For the text-containing cell, return its midpoint in [X, Y] coordinate format. 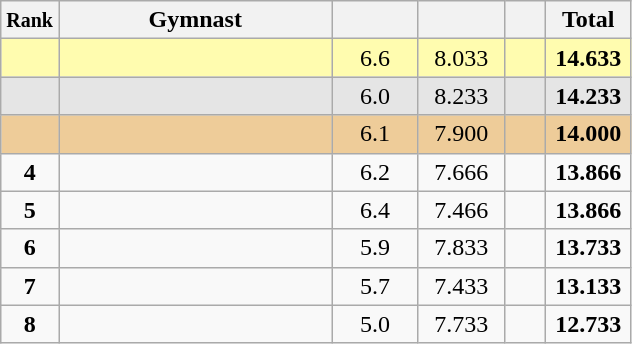
7.900 [461, 134]
6.4 [375, 210]
7.733 [461, 324]
7 [30, 286]
7.433 [461, 286]
5.0 [375, 324]
5.9 [375, 248]
6.2 [375, 172]
Gymnast [195, 20]
4 [30, 172]
14.000 [588, 134]
13.733 [588, 248]
6 [30, 248]
6.6 [375, 58]
8.033 [461, 58]
7.833 [461, 248]
14.233 [588, 96]
12.733 [588, 324]
6.0 [375, 96]
13.133 [588, 286]
6.1 [375, 134]
Rank [30, 20]
8 [30, 324]
8.233 [461, 96]
Total [588, 20]
5.7 [375, 286]
14.633 [588, 58]
7.666 [461, 172]
7.466 [461, 210]
5 [30, 210]
